Provide the (x, y) coordinate of the cell's center where the given text is located.  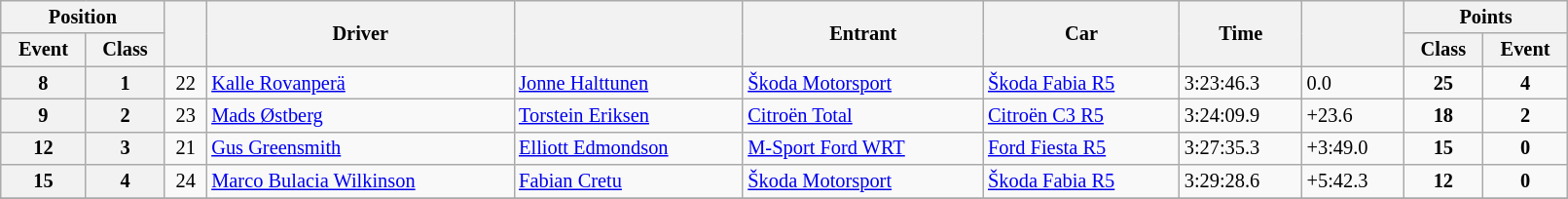
+23.6 (1353, 115)
M-Sport Ford WRT (862, 148)
3:27:35.3 (1241, 148)
1 (125, 83)
0.0 (1353, 83)
Torstein Eriksen (629, 115)
Elliott Edmondson (629, 148)
Time (1241, 33)
21 (185, 148)
3:23:46.3 (1241, 83)
24 (185, 181)
Car (1081, 33)
Entrant (862, 33)
Jonne Halttunen (629, 83)
22 (185, 83)
Citroën C3 R5 (1081, 115)
Mads Østberg (360, 115)
9 (43, 115)
Kalle Rovanperä (360, 83)
Position (83, 17)
+5:42.3 (1353, 181)
Gus Greensmith (360, 148)
3:29:28.6 (1241, 181)
Ford Fiesta R5 (1081, 148)
+3:49.0 (1353, 148)
18 (1442, 115)
3 (125, 148)
3:24:09.9 (1241, 115)
23 (185, 115)
8 (43, 83)
Fabian Cretu (629, 181)
Marco Bulacia Wilkinson (360, 181)
Driver (360, 33)
Points (1485, 17)
Citroën Total (862, 115)
25 (1442, 83)
